Capture the cell that displays the provided text and extract its [X, Y] central coordinate. 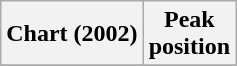
Peakposition [189, 34]
Chart (2002) [72, 34]
